Search for the cell housing the specified text and yield its [X, Y] center coordinate. 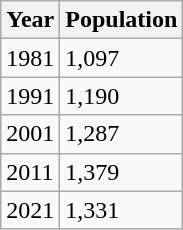
1981 [30, 58]
1,379 [122, 172]
1991 [30, 96]
Population [122, 20]
1,190 [122, 96]
2011 [30, 172]
2021 [30, 210]
Year [30, 20]
1,097 [122, 58]
1,331 [122, 210]
1,287 [122, 134]
2001 [30, 134]
